Identify which cell holds the provided text, then report its [x, y] central coordinate. 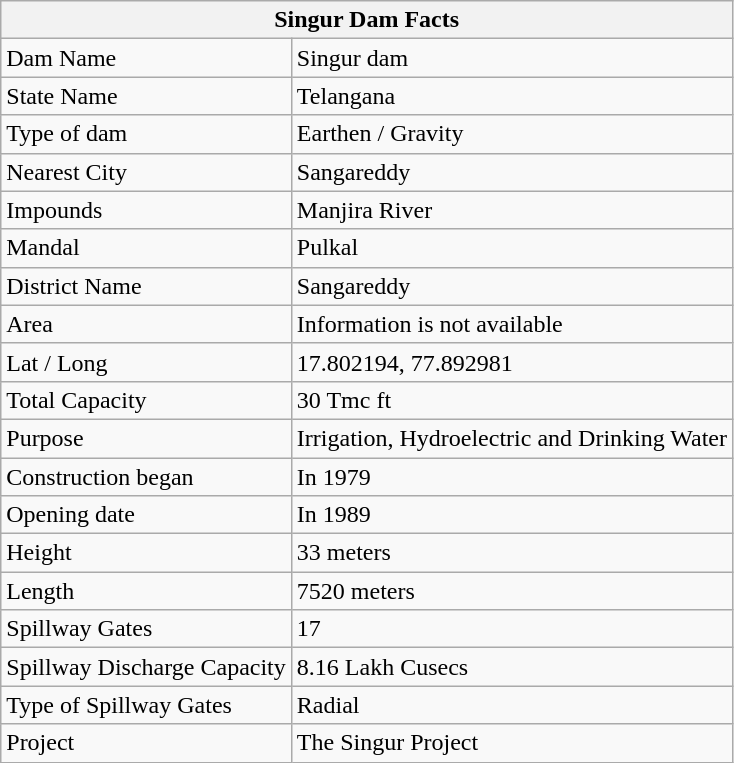
17.802194, 77.892981 [512, 362]
Purpose [146, 438]
Earthen / Gravity [512, 134]
Mandal [146, 248]
Pulkal [512, 248]
Dam Name [146, 58]
Type of dam [146, 134]
30 Tmc ft [512, 400]
Manjira River [512, 210]
Spillway Gates [146, 629]
7520 meters [512, 591]
In 1979 [512, 477]
Spillway Discharge Capacity [146, 667]
Project [146, 743]
Opening date [146, 515]
Singur Dam Facts [367, 20]
Total Capacity [146, 400]
Lat / Long [146, 362]
Information is not available [512, 324]
Type of Spillway Gates [146, 705]
8.16 Lakh Cusecs [512, 667]
The Singur Project [512, 743]
Area [146, 324]
Singur dam [512, 58]
17 [512, 629]
Impounds [146, 210]
Height [146, 553]
Radial [512, 705]
Irrigation, Hydroelectric and Drinking Water [512, 438]
33 meters [512, 553]
District Name [146, 286]
Telangana [512, 96]
State Name [146, 96]
Construction began [146, 477]
Nearest City [146, 172]
In 1989 [512, 515]
Length [146, 591]
